Extract the [X, Y] coordinate from the center of the cell holding the provided text.  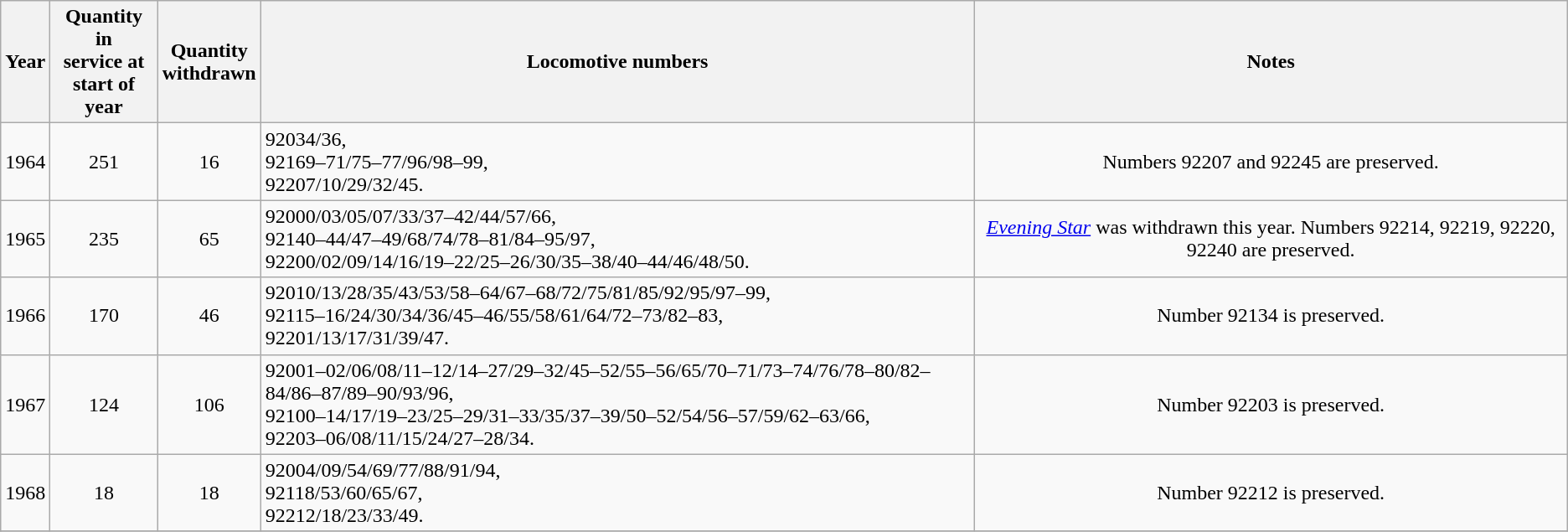
46 [209, 316]
Locomotive numbers [617, 62]
Quantity inservice atstart of year [104, 62]
92034/36,92169–71/75–77/96/98–99,92207/10/29/32/45. [617, 162]
Number 92134 is preserved. [1271, 316]
1967 [25, 404]
Quantitywithdrawn [209, 62]
1964 [25, 162]
Year [25, 62]
92004/09/54/69/77/88/91/94,92118/53/60/65/67,92212/18/23/33/49. [617, 493]
65 [209, 239]
Notes [1271, 62]
16 [209, 162]
106 [209, 404]
Number 92203 is preserved. [1271, 404]
251 [104, 162]
1968 [25, 493]
92000/03/05/07/33/37–42/44/57/66,92140–44/47–49/68/74/78–81/84–95/97,92200/02/09/14/16/19–22/25–26/30/35–38/40–44/46/48/50. [617, 239]
170 [104, 316]
235 [104, 239]
1966 [25, 316]
Evening Star was withdrawn this year. Numbers 92214, 92219, 92220, 92240 are preserved. [1271, 239]
124 [104, 404]
1965 [25, 239]
Numbers 92207 and 92245 are preserved. [1271, 162]
Number 92212 is preserved. [1271, 493]
92010/13/28/35/43/53/58–64/67–68/72/75/81/85/92/95/97–99,92115–16/24/30/34/36/45–46/55/58/61/64/72–73/82–83,92201/13/17/31/39/47. [617, 316]
